Return the [x, y] coordinate for the center point of the cell that contains the specified text.  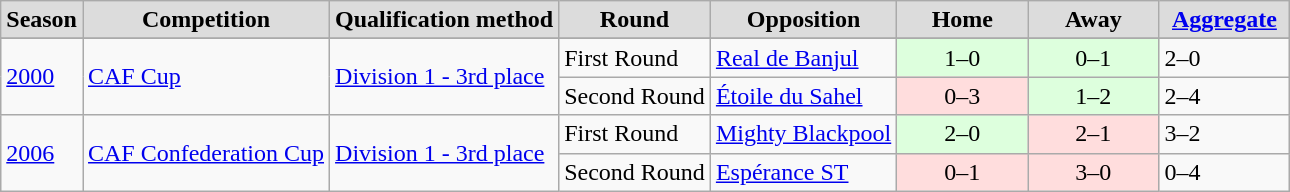
Qualification method [444, 20]
Aggregate [1224, 20]
Home [962, 20]
0–4 [1224, 172]
2–1 [1094, 134]
Round [635, 20]
3–2 [1224, 134]
Espérance ST [803, 172]
0–3 [962, 96]
2–4 [1224, 96]
2006 [42, 153]
3–0 [1094, 172]
Mighty Blackpool [803, 134]
2000 [42, 77]
Season [42, 20]
Away [1094, 20]
Real de Banjul [803, 58]
1–2 [1094, 96]
CAF Cup [206, 77]
1–0 [962, 58]
Competition [206, 20]
Opposition [803, 20]
CAF Confederation Cup [206, 153]
Étoile du Sahel [803, 96]
